Pinpoint the cell where the given text exists, returning its [x, y] midpoint coordinate. 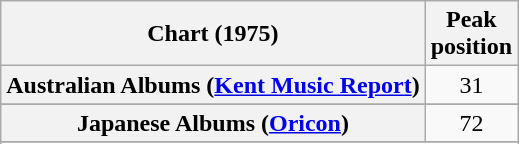
Japanese Albums (Oricon) [213, 123]
Peakposition [471, 34]
Australian Albums (Kent Music Report) [213, 85]
Chart (1975) [213, 34]
31 [471, 85]
72 [471, 123]
